Output the (X, Y) coordinate of the center of the cell containing the given text.  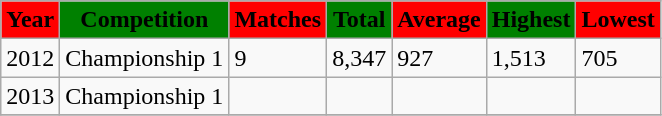
Matches (278, 20)
Average (440, 20)
2013 (30, 96)
Total (360, 20)
2012 (30, 58)
1,513 (531, 58)
Highest (531, 20)
8,347 (360, 58)
Competition (144, 20)
705 (618, 58)
9 (278, 58)
Year (30, 20)
Lowest (618, 20)
927 (440, 58)
